Pinpoint the cell where the given text exists, returning its (x, y) midpoint coordinate. 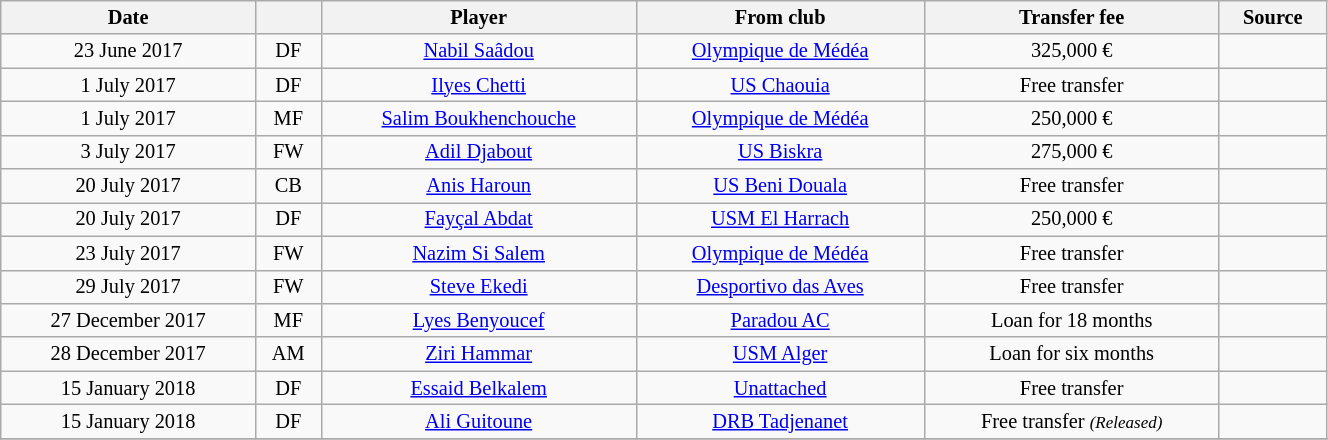
Steve Ekedi (478, 287)
DRB Tadjenanet (780, 421)
Salim Boukhenchouche (478, 118)
Date (128, 17)
Loan for 18 months (1072, 320)
Paradou AC (780, 320)
Unattached (780, 388)
Ilyes Chetti (478, 85)
CB (288, 186)
Adil Djabout (478, 152)
Transfer fee (1072, 17)
275,000 € (1072, 152)
Player (478, 17)
Ziri Hammar (478, 354)
Desportivo das Aves (780, 287)
Essaid Belkalem (478, 388)
Ali Guitoune (478, 421)
Free transfer (Released) (1072, 421)
USM Alger (780, 354)
US Biskra (780, 152)
Lyes Benyoucef (478, 320)
USM El Harrach (780, 219)
23 July 2017 (128, 253)
Loan for six months (1072, 354)
29 July 2017 (128, 287)
27 December 2017 (128, 320)
Nabil Saâdou (478, 51)
From club (780, 17)
Source (1272, 17)
23 June 2017 (128, 51)
Anis Haroun (478, 186)
28 December 2017 (128, 354)
325,000 € (1072, 51)
AM (288, 354)
Nazim Si Salem (478, 253)
Fayçal Abdat (478, 219)
US Beni Douala (780, 186)
US Chaouia (780, 85)
3 July 2017 (128, 152)
